Find where the given text appears and provide that cell's center as [X, Y] coordinate. 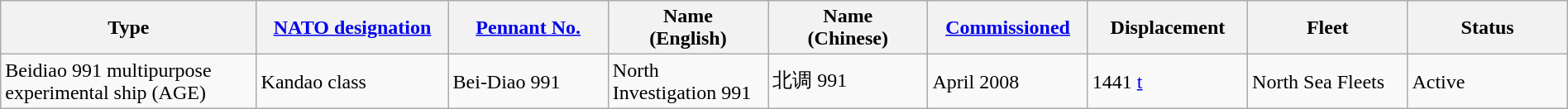
Type [129, 28]
Status [1487, 28]
Displacement [1168, 28]
April 2008 [1007, 81]
1441 t [1168, 81]
North Investigation 991 [688, 81]
Active [1487, 81]
Beidiao 991 multipurpose experimental ship (AGE) [129, 81]
北调 991 [849, 81]
Name(English) [688, 28]
North Sea Fleets [1328, 81]
Commissioned [1007, 28]
Pennant No. [528, 28]
Bei-Diao 991 [528, 81]
NATO designation [352, 28]
Name(Chinese) [849, 28]
Fleet [1328, 28]
Kandao class [352, 81]
